From the cell containing the given text, extract its center point as (x, y) coordinate. 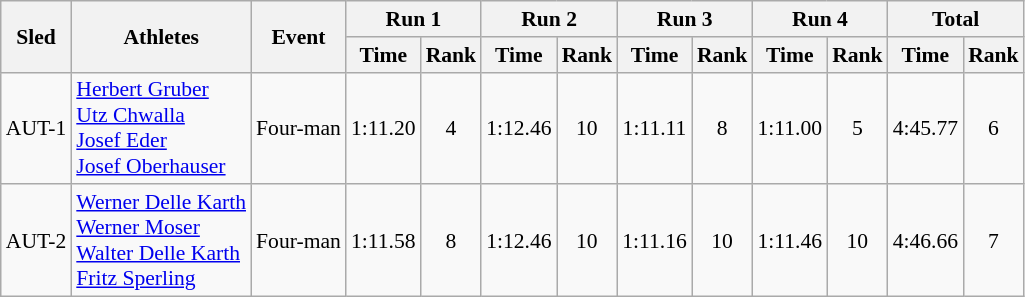
Event (298, 36)
Run 3 (684, 19)
1:11.46 (790, 241)
1:11.16 (654, 241)
Sled (36, 36)
Herbert GruberUtz ChwallaJosef EderJosef Oberhauser (161, 128)
5 (858, 128)
1:11.11 (654, 128)
Werner Delle KarthWerner MoserWalter Delle KarthFritz Sperling (161, 241)
Run 1 (414, 19)
Run 2 (549, 19)
1:11.00 (790, 128)
1:11.58 (384, 241)
1:11.20 (384, 128)
7 (994, 241)
6 (994, 128)
Run 4 (820, 19)
4:46.66 (926, 241)
4 (452, 128)
Total (956, 19)
AUT-1 (36, 128)
4:45.77 (926, 128)
AUT-2 (36, 241)
Athletes (161, 36)
